Extract the [x, y] coordinate from the center of the cell holding the provided text.  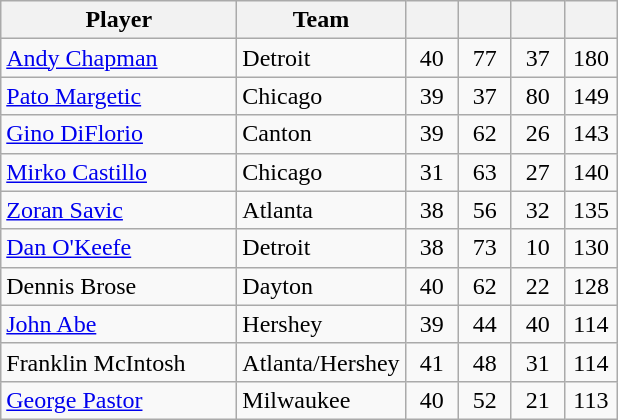
63 [484, 172]
143 [590, 134]
135 [590, 210]
44 [484, 324]
32 [538, 210]
Pato Margetic [119, 96]
Andy Chapman [119, 58]
Atlanta/Hershey [321, 362]
180 [590, 58]
41 [432, 362]
128 [590, 286]
Dan O'Keefe [119, 248]
Team [321, 20]
Franklin McIntosh [119, 362]
80 [538, 96]
George Pastor [119, 400]
26 [538, 134]
149 [590, 96]
John Abe [119, 324]
Player [119, 20]
Canton [321, 134]
113 [590, 400]
Atlanta [321, 210]
Dayton [321, 286]
Zoran Savic [119, 210]
Gino DiFlorio [119, 134]
52 [484, 400]
Mirko Castillo [119, 172]
10 [538, 248]
27 [538, 172]
56 [484, 210]
73 [484, 248]
Hershey [321, 324]
77 [484, 58]
21 [538, 400]
Dennis Brose [119, 286]
48 [484, 362]
140 [590, 172]
22 [538, 286]
Milwaukee [321, 400]
130 [590, 248]
